Search for the cell housing the specified text and yield its (x, y) center coordinate. 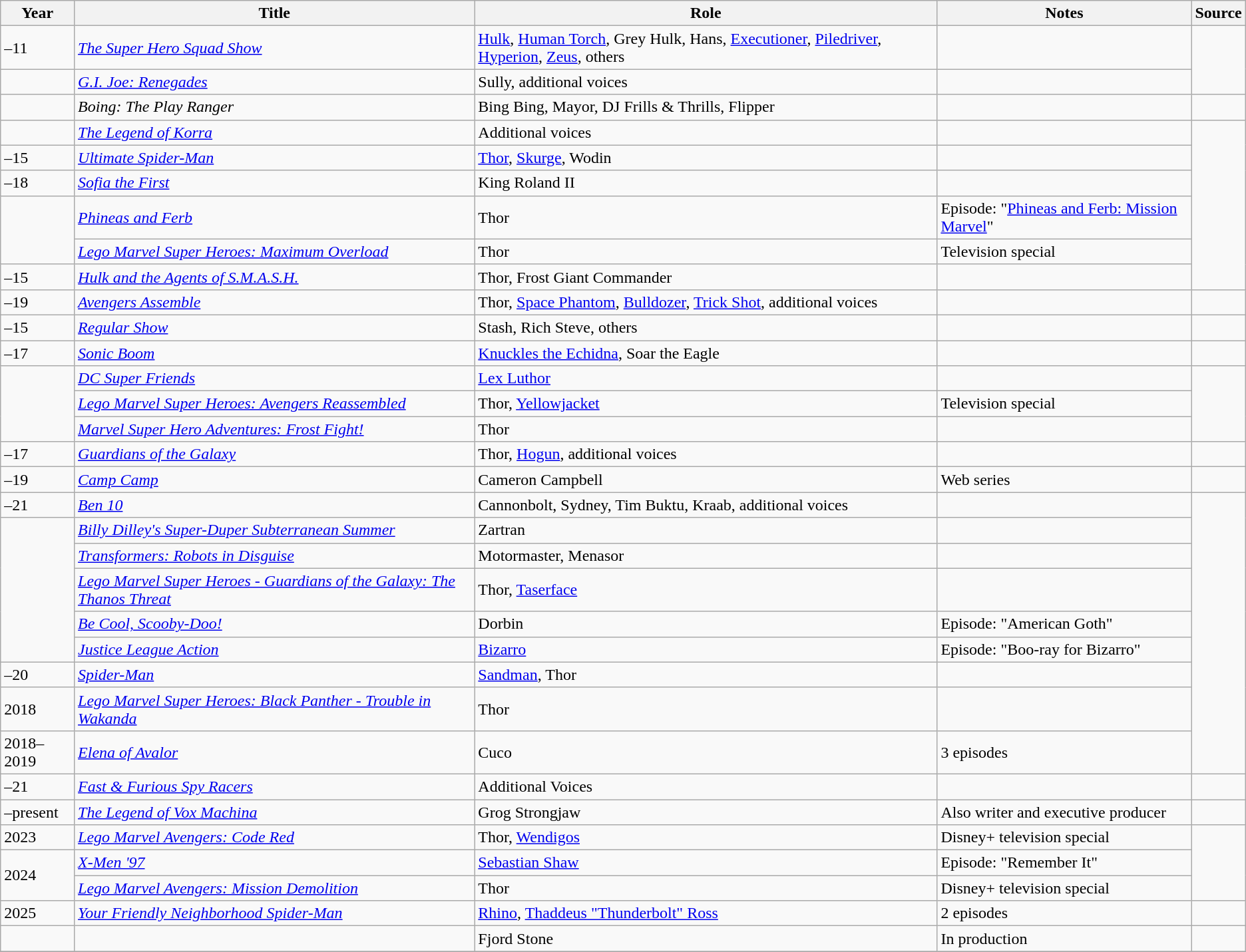
Thor, Taserface (706, 589)
Camp Camp (274, 480)
Transformers: Robots in Disguise (274, 555)
King Roland II (706, 183)
Lego Marvel Super Heroes: Black Panther - Trouble in Wakanda (274, 709)
Cameron Campbell (706, 480)
Elena of Avalor (274, 752)
Thor, Wendigos (706, 838)
Cuco (706, 752)
Ben 10 (274, 505)
Thor, Yellowjacket (706, 404)
Thor, Skurge, Wodin (706, 158)
X-Men '97 (274, 863)
Boing: The Play Ranger (274, 107)
Year (37, 13)
–18 (37, 183)
Lego Marvel Avengers: Code Red (274, 838)
G.I. Joe: Renegades (274, 82)
Cannonbolt, Sydney, Tim Buktu, Kraab, additional voices (706, 505)
Episode: "American Goth" (1064, 624)
Your Friendly Neighborhood Spider-Man (274, 913)
Role (706, 13)
Thor, Space Phantom, Bulldozer, Trick Shot, additional voices (706, 302)
The Super Hero Squad Show (274, 48)
Episode: "Remember It" (1064, 863)
Notes (1064, 13)
DC Super Friends (274, 379)
Hulk and the Agents of S.M.A.S.H. (274, 277)
Billy Dilley's Super-Duper Subterranean Summer (274, 530)
Stash, Rich Steve, others (706, 327)
Regular Show (274, 327)
Sebastian Shaw (706, 863)
2023 (37, 838)
Zartran (706, 530)
Be Cool, Scooby-Doo! (274, 624)
Knuckles the Echidna, Soar the Eagle (706, 353)
Hulk, Human Torch, Grey Hulk, Hans, Executioner, Piledriver, Hyperion, Zeus, others (706, 48)
Bizarro (706, 649)
Rhino, Thaddeus "Thunderbolt" Ross (706, 913)
Thor, Hogun, additional voices (706, 454)
Bing Bing, Mayor, DJ Frills & Thrills, Flipper (706, 107)
–20 (37, 675)
Lex Luthor (706, 379)
Justice League Action (274, 649)
Thor, Frost Giant Commander (706, 277)
Guardians of the Galaxy (274, 454)
Lego Marvel Avengers: Mission Demolition (274, 888)
Web series (1064, 480)
In production (1064, 939)
Fjord Stone (706, 939)
Episode: "Phineas and Ferb: Mission Marvel" (1064, 217)
Sofia the First (274, 183)
Marvel Super Hero Adventures: Frost Fight! (274, 429)
–11 (37, 48)
Grog Strongjaw (706, 812)
Source (1218, 13)
Also writer and executive producer (1064, 812)
–present (37, 812)
Ultimate Spider-Man (274, 158)
Lego Marvel Super Heroes: Avengers Reassembled (274, 404)
The Legend of Korra (274, 132)
Lego Marvel Super Heroes - Guardians of the Galaxy: The Thanos Threat (274, 589)
The Legend of Vox Machina (274, 812)
2018 (37, 709)
Fast & Furious Spy Racers (274, 786)
Sonic Boom (274, 353)
2018–2019 (37, 752)
3 episodes (1064, 752)
Sandman, Thor (706, 675)
Phineas and Ferb (274, 217)
2 episodes (1064, 913)
Episode: "Boo-ray for Bizarro" (1064, 649)
Lego Marvel Super Heroes: Maximum Overload (274, 251)
Additional voices (706, 132)
Sully, additional voices (706, 82)
Spider-Man (274, 675)
Dorbin (706, 624)
Avengers Assemble (274, 302)
2024 (37, 875)
Motormaster, Menasor (706, 555)
2025 (37, 913)
Title (274, 13)
Additional Voices (706, 786)
